From the cell containing the given text, extract its center point as [x, y] coordinate. 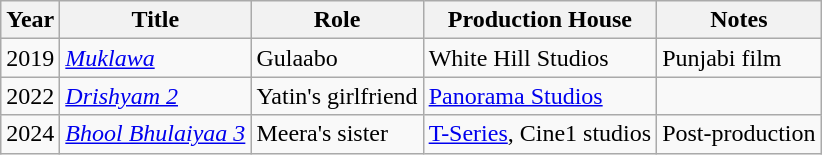
Year [30, 20]
Title [156, 20]
T-Series, Cine1 studios [540, 134]
Role [337, 20]
Bhool Bhulaiyaa 3 [156, 134]
2022 [30, 96]
Meera's sister [337, 134]
Notes [739, 20]
Post-production [739, 134]
2024 [30, 134]
Punjabi film [739, 58]
Panorama Studios [540, 96]
2019 [30, 58]
Gulaabo [337, 58]
Drishyam 2 [156, 96]
Muklawa [156, 58]
White Hill Studios [540, 58]
Production House [540, 20]
Yatin's girlfriend [337, 96]
